Identify which cell holds the provided text, then report its (x, y) central coordinate. 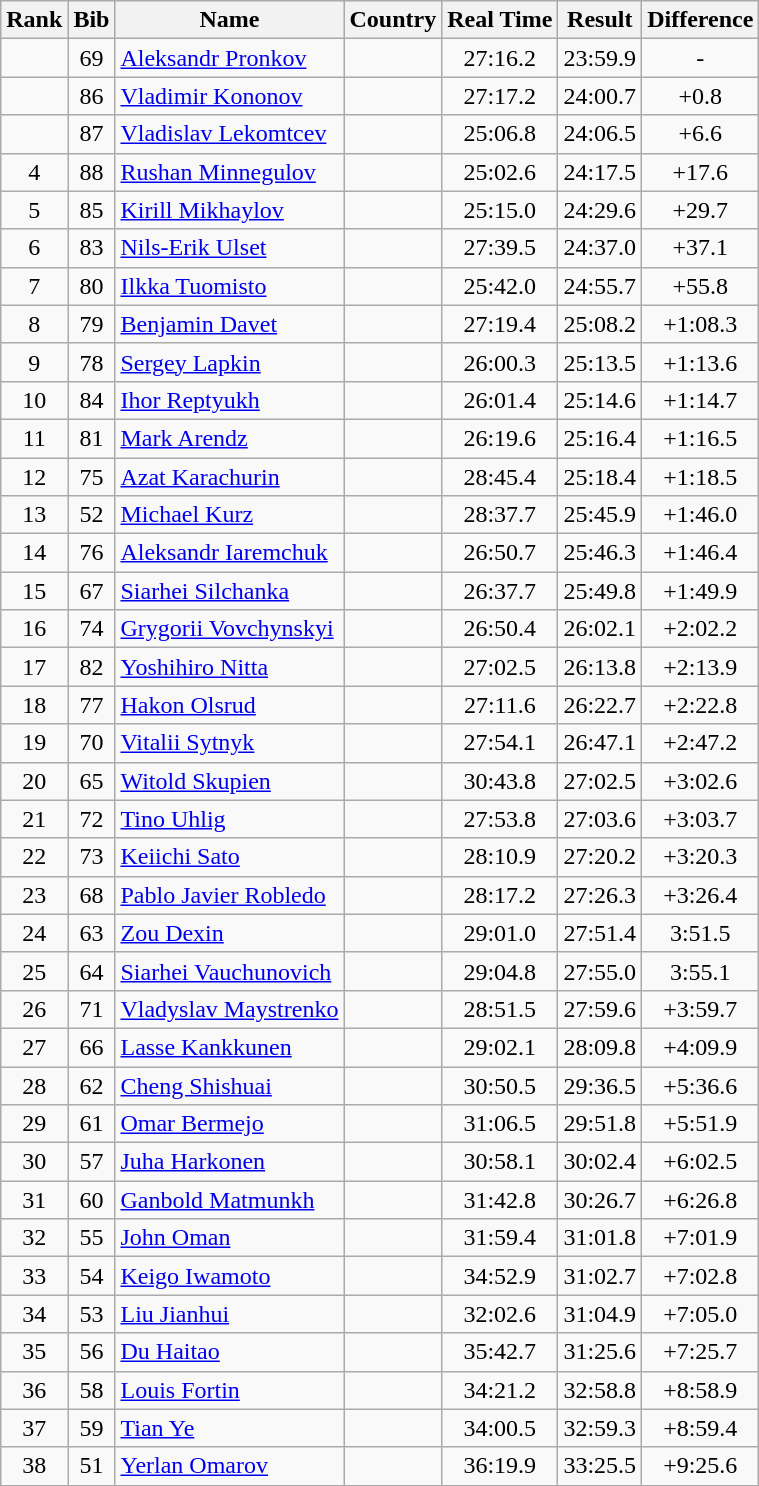
29:51.8 (600, 1124)
72 (92, 819)
24:37.0 (600, 248)
27 (34, 1047)
+3:59.7 (700, 1009)
+4:09.9 (700, 1047)
+3:02.6 (700, 781)
Vladislav Lekomtcev (230, 134)
26:01.4 (500, 400)
28:45.4 (500, 477)
25:42.0 (500, 286)
85 (92, 210)
26:50.7 (500, 553)
87 (92, 134)
+0.8 (700, 96)
31 (34, 1200)
+6:26.8 (700, 1200)
27:20.2 (600, 857)
31:42.8 (500, 1200)
19 (34, 743)
12 (34, 477)
32:58.8 (600, 1390)
28:09.8 (600, 1047)
+3:03.7 (700, 819)
80 (92, 286)
36 (34, 1390)
Juha Harkonen (230, 1162)
26:37.7 (500, 591)
83 (92, 248)
Ihor Reptyukh (230, 400)
18 (34, 705)
Difference (700, 20)
28:10.9 (500, 857)
27:03.6 (600, 819)
11 (34, 438)
32:02.6 (500, 1314)
86 (92, 96)
27:16.2 (500, 58)
Real Time (500, 20)
26:19.6 (500, 438)
+2:13.9 (700, 667)
Hakon Olsrud (230, 705)
82 (92, 667)
27:51.4 (600, 933)
+8:58.9 (700, 1390)
+55.8 (700, 286)
26 (34, 1009)
35:42.7 (500, 1352)
27:59.6 (600, 1009)
Ilkka Tuomisto (230, 286)
Azat Karachurin (230, 477)
24:55.7 (600, 286)
63 (92, 933)
57 (92, 1162)
30:50.5 (500, 1085)
56 (92, 1352)
75 (92, 477)
24:29.6 (600, 210)
38 (34, 1466)
29:04.8 (500, 971)
27:17.2 (500, 96)
27:11.6 (500, 705)
24:06.5 (600, 134)
77 (92, 705)
24:00.7 (600, 96)
25:46.3 (600, 553)
+7:05.0 (700, 1314)
31:06.5 (500, 1124)
+6.6 (700, 134)
28 (34, 1085)
+2:22.8 (700, 705)
23 (34, 895)
32 (34, 1238)
25 (34, 971)
88 (92, 172)
Siarhei Silchanka (230, 591)
25:14.6 (600, 400)
Country (393, 20)
10 (34, 400)
25:16.4 (600, 438)
3:51.5 (700, 933)
+5:51.9 (700, 1124)
Sergey Lapkin (230, 362)
+1:13.6 (700, 362)
27:55.0 (600, 971)
34:21.2 (500, 1390)
+9:25.6 (700, 1466)
16 (34, 629)
27:26.3 (600, 895)
30:58.1 (500, 1162)
Du Haitao (230, 1352)
20 (34, 781)
26:47.1 (600, 743)
17 (34, 667)
+1:16.5 (700, 438)
+3:20.3 (700, 857)
Zou Dexin (230, 933)
66 (92, 1047)
27:19.4 (500, 324)
+1:18.5 (700, 477)
Omar Bermejo (230, 1124)
78 (92, 362)
64 (92, 971)
+6:02.5 (700, 1162)
Vitalii Sytnyk (230, 743)
30:26.7 (600, 1200)
Cheng Shishuai (230, 1085)
Bib (92, 20)
Benjamin Davet (230, 324)
65 (92, 781)
Keiichi Sato (230, 857)
79 (92, 324)
+1:46.4 (700, 553)
26:50.4 (500, 629)
30:43.8 (500, 781)
33:25.5 (600, 1466)
Lasse Kankkunen (230, 1047)
25:18.4 (600, 477)
6 (34, 248)
27:54.1 (500, 743)
+1:46.0 (700, 515)
+7:25.7 (700, 1352)
29:02.1 (500, 1047)
Liu Jianhui (230, 1314)
Keigo Iwamoto (230, 1276)
14 (34, 553)
+5:36.6 (700, 1085)
Witold Skupien (230, 781)
24 (34, 933)
Yerlan Omarov (230, 1466)
68 (92, 895)
34:52.9 (500, 1276)
31:01.8 (600, 1238)
29:36.5 (600, 1085)
23:59.9 (600, 58)
74 (92, 629)
37 (34, 1428)
28:37.7 (500, 515)
51 (92, 1466)
52 (92, 515)
31:59.4 (500, 1238)
Aleksandr Iaremchuk (230, 553)
Aleksandr Pronkov (230, 58)
69 (92, 58)
Nils-Erik Ulset (230, 248)
Pablo Javier Robledo (230, 895)
30 (34, 1162)
+2:47.2 (700, 743)
31:02.7 (600, 1276)
25:45.9 (600, 515)
35 (34, 1352)
Kirill Mikhaylov (230, 210)
26:02.1 (600, 629)
30:02.4 (600, 1162)
29 (34, 1124)
59 (92, 1428)
24:17.5 (600, 172)
29:01.0 (500, 933)
58 (92, 1390)
76 (92, 553)
25:49.8 (600, 591)
+8:59.4 (700, 1428)
+1:14.7 (700, 400)
Michael Kurz (230, 515)
53 (92, 1314)
13 (34, 515)
Yoshihiro Nitta (230, 667)
4 (34, 172)
7 (34, 286)
+3:26.4 (700, 895)
Tian Ye (230, 1428)
81 (92, 438)
26:00.3 (500, 362)
+1:49.9 (700, 591)
25:15.0 (500, 210)
+7:01.9 (700, 1238)
36:19.9 (500, 1466)
3:55.1 (700, 971)
John Oman (230, 1238)
Rank (34, 20)
54 (92, 1276)
28:17.2 (500, 895)
84 (92, 400)
8 (34, 324)
25:02.6 (500, 172)
25:13.5 (600, 362)
5 (34, 210)
27:39.5 (500, 248)
+7:02.8 (700, 1276)
62 (92, 1085)
27:53.8 (500, 819)
Result (600, 20)
Siarhei Vauchunovich (230, 971)
Grygorii Vovchynskyi (230, 629)
Louis Fortin (230, 1390)
25:08.2 (600, 324)
+1:08.3 (700, 324)
55 (92, 1238)
31:25.6 (600, 1352)
34:00.5 (500, 1428)
70 (92, 743)
Mark Arendz (230, 438)
21 (34, 819)
60 (92, 1200)
67 (92, 591)
Ganbold Matmunkh (230, 1200)
33 (34, 1276)
32:59.3 (600, 1428)
34 (34, 1314)
26:13.8 (600, 667)
61 (92, 1124)
+2:02.2 (700, 629)
Rushan Minnegulov (230, 172)
+17.6 (700, 172)
Vladimir Kononov (230, 96)
31:04.9 (600, 1314)
71 (92, 1009)
Tino Uhlig (230, 819)
Vladyslav Maystrenko (230, 1009)
22 (34, 857)
15 (34, 591)
+37.1 (700, 248)
26:22.7 (600, 705)
25:06.8 (500, 134)
Name (230, 20)
28:51.5 (500, 1009)
73 (92, 857)
- (700, 58)
9 (34, 362)
+29.7 (700, 210)
